From the cell containing the given text, extract its center point as (x, y) coordinate. 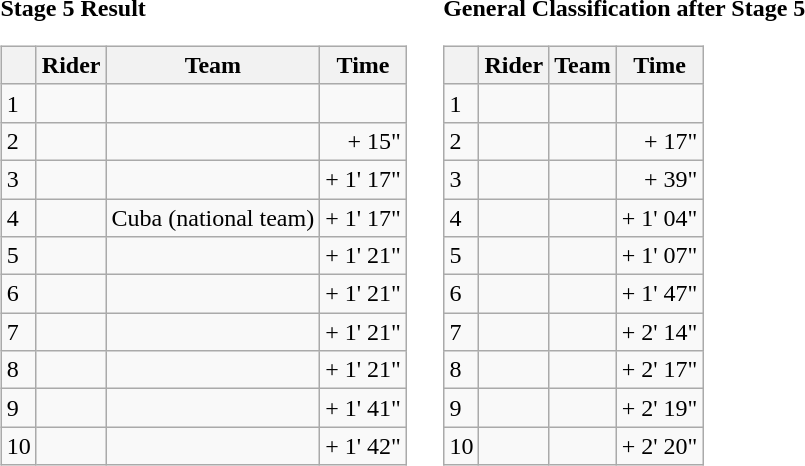
+ 1' 07" (660, 256)
+ 2' 17" (660, 370)
+ 1' 42" (364, 446)
+ 17" (660, 141)
+ 15" (364, 141)
+ 2' 19" (660, 408)
+ 2' 20" (660, 446)
+ 1' 04" (660, 217)
+ 1' 41" (364, 408)
+ 2' 14" (660, 332)
Cuba (national team) (213, 217)
+ 39" (660, 179)
+ 1' 47" (660, 294)
